Detect which cell encompasses the target text, then output its (X, Y) center coordinate. 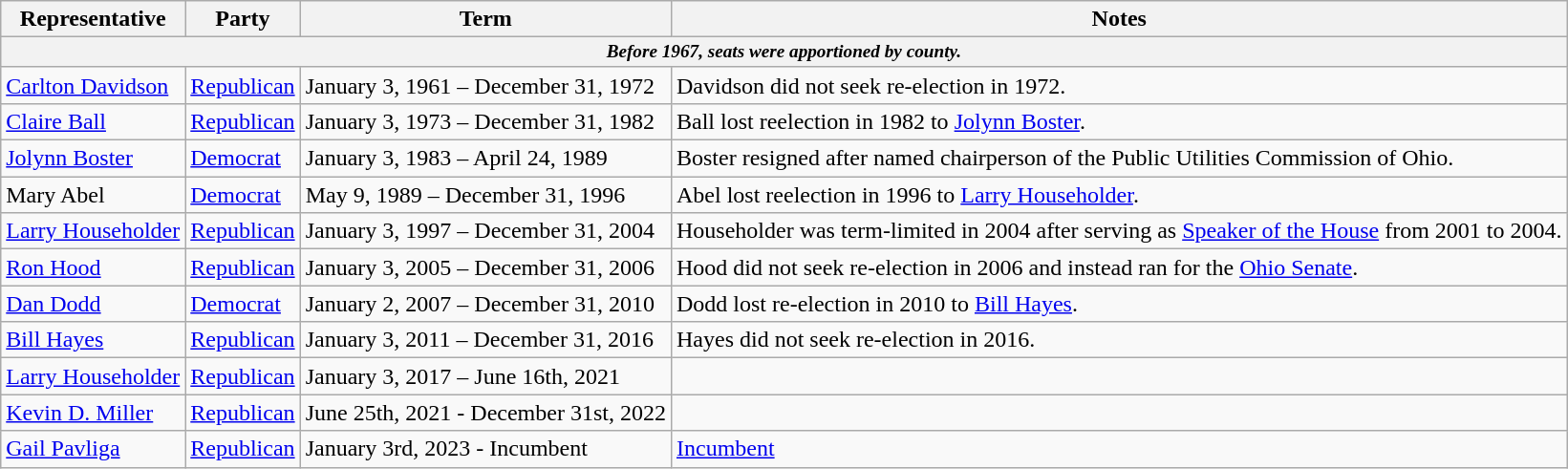
Notes (1119, 19)
January 3, 2011 – December 31, 2016 (485, 340)
Incumbent (1119, 449)
Kevin D. Miller (94, 413)
January 3, 1983 – April 24, 1989 (485, 159)
Dodd lost re-election in 2010 to Bill Hayes. (1119, 304)
Hood did not seek re-election in 2006 and instead ran for the Ohio Senate. (1119, 267)
Dan Dodd (94, 304)
January 3rd, 2023 - Incumbent (485, 449)
Ron Hood (94, 267)
Davidson did not seek re-election in 1972. (1119, 85)
January 3, 1973 – December 31, 1982 (485, 122)
May 9, 1989 – December 31, 1996 (485, 195)
Bill Hayes (94, 340)
Mary Abel (94, 195)
Abel lost reelection in 1996 to Larry Householder. (1119, 195)
Party (243, 19)
Ball lost reelection in 1982 to Jolynn Boster. (1119, 122)
Term (485, 19)
Gail Pavliga (94, 449)
January 2, 2007 – December 31, 2010 (485, 304)
January 3, 1961 – December 31, 1972 (485, 85)
Representative (94, 19)
Jolynn Boster (94, 159)
Before 1967, seats were apportioned by county. (784, 53)
Householder was term-limited in 2004 after serving as Speaker of the House from 2001 to 2004. (1119, 231)
June 25th, 2021 - December 31st, 2022 (485, 413)
January 3, 1997 – December 31, 2004 (485, 231)
Carlton Davidson (94, 85)
Claire Ball (94, 122)
Boster resigned after named chairperson of the Public Utilities Commission of Ohio. (1119, 159)
January 3, 2017 – June 16th, 2021 (485, 376)
January 3, 2005 – December 31, 2006 (485, 267)
Hayes did not seek re-election in 2016. (1119, 340)
